Extract the [x, y] coordinate from the center of the cell holding the provided text.  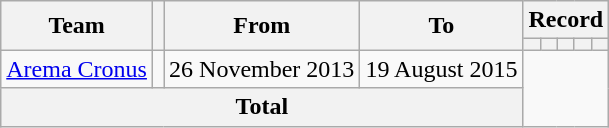
From [262, 26]
19 August 2015 [442, 69]
Total [262, 107]
26 November 2013 [262, 69]
Arema Cronus [77, 69]
Team [77, 26]
Record [566, 20]
To [442, 26]
